For the text-containing cell, return its midpoint in [x, y] coordinate format. 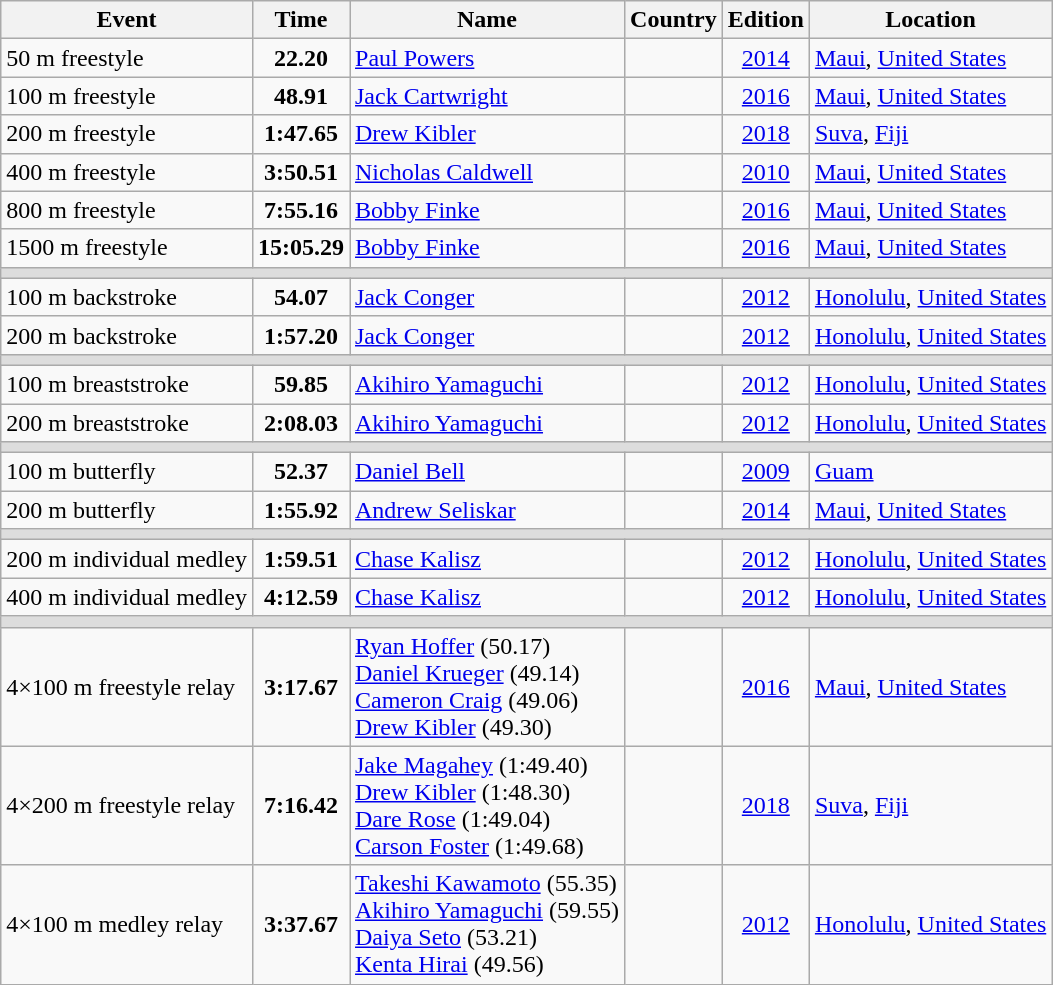
7:16.42 [300, 806]
Nicholas Caldwell [488, 172]
2:08.03 [300, 423]
4:12.59 [300, 597]
Jake Magahey (1:49.40)Drew Kibler (1:48.30)Dare Rose (1:49.04)Carson Foster (1:49.68) [488, 806]
100 m freestyle [127, 96]
Event [127, 20]
15:05.29 [300, 248]
4×100 m freestyle relay [127, 686]
200 m freestyle [127, 134]
54.07 [300, 297]
Daniel Bell [488, 472]
3:50.51 [300, 172]
1:47.65 [300, 134]
1500 m freestyle [127, 248]
100 m breaststroke [127, 384]
Guam [930, 472]
22.20 [300, 58]
52.37 [300, 472]
Jack Cartwright [488, 96]
Takeshi Kawamoto (55.35)Akihiro Yamaguchi (59.55)Daiya Seto (53.21)Kenta Hirai (49.56) [488, 924]
100 m butterfly [127, 472]
50 m freestyle [127, 58]
Name [488, 20]
3:17.67 [300, 686]
2009 [766, 472]
1:57.20 [300, 335]
400 m freestyle [127, 172]
200 m butterfly [127, 510]
Andrew Seliskar [488, 510]
2010 [766, 172]
400 m individual medley [127, 597]
200 m backstroke [127, 335]
200 m individual medley [127, 559]
7:55.16 [300, 210]
Location [930, 20]
Country [674, 20]
Time [300, 20]
Paul Powers [488, 58]
59.85 [300, 384]
200 m breaststroke [127, 423]
4×200 m freestyle relay [127, 806]
3:37.67 [300, 924]
1:55.92 [300, 510]
Ryan Hoffer (50.17)Daniel Krueger (49.14)Cameron Craig (49.06)Drew Kibler (49.30) [488, 686]
Edition [766, 20]
100 m backstroke [127, 297]
1:59.51 [300, 559]
48.91 [300, 96]
Drew Kibler [488, 134]
800 m freestyle [127, 210]
4×100 m medley relay [127, 924]
